Pinpoint the cell where the given text exists, returning its [x, y] midpoint coordinate. 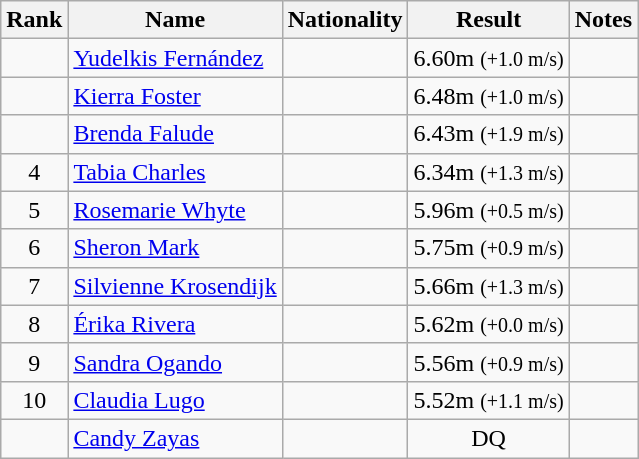
6.34m (+1.3 m/s) [488, 172]
DQ [488, 438]
Sandra Ogando [175, 362]
Brenda Falude [175, 134]
8 [34, 324]
5.66m (+1.3 m/s) [488, 286]
Rank [34, 20]
Result [488, 20]
5.52m (+1.1 m/s) [488, 400]
6 [34, 248]
Érika Rivera [175, 324]
5.56m (+0.9 m/s) [488, 362]
6.43m (+1.9 m/s) [488, 134]
6.48m (+1.0 m/s) [488, 96]
Claudia Lugo [175, 400]
Kierra Foster [175, 96]
4 [34, 172]
5.96m (+0.5 m/s) [488, 210]
5.62m (+0.0 m/s) [488, 324]
Name [175, 20]
7 [34, 286]
Notes [603, 20]
Tabia Charles [175, 172]
10 [34, 400]
Yudelkis Fernández [175, 58]
Rosemarie Whyte [175, 210]
Sheron Mark [175, 248]
Nationality [345, 20]
Candy Zayas [175, 438]
Silvienne Krosendijk [175, 286]
9 [34, 362]
6.60m (+1.0 m/s) [488, 58]
5 [34, 210]
5.75m (+0.9 m/s) [488, 248]
